Extract the (X, Y) coordinate from the center of the cell holding the provided text.  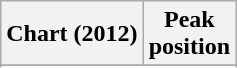
Peakposition (189, 34)
Chart (2012) (72, 34)
